Provide the [X, Y] coordinate of the cell's center where the given text is located.  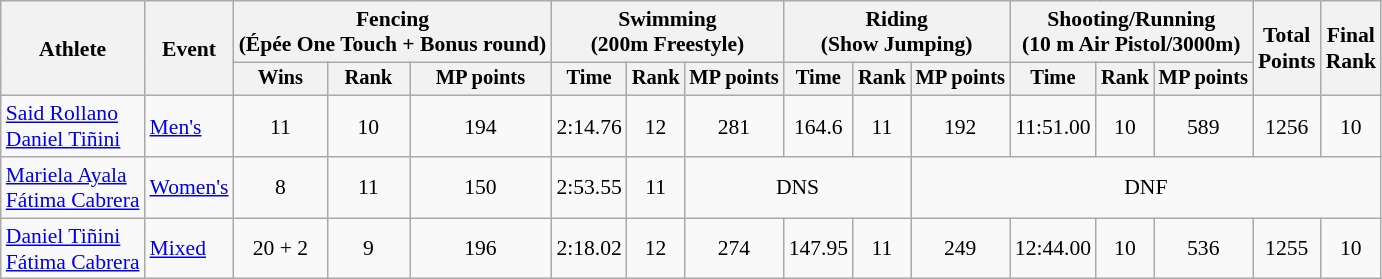
1255 [1287, 248]
Shooting/Running(10 m Air Pistol/3000m) [1132, 32]
TotalPoints [1287, 48]
12:44.00 [1053, 248]
FinalRank [1352, 48]
2:18.02 [588, 248]
1256 [1287, 126]
Wins [281, 79]
196 [481, 248]
8 [281, 188]
274 [734, 248]
Mixed [190, 248]
147.95 [818, 248]
Daniel TiñiniFátima Cabrera [73, 248]
20 + 2 [281, 248]
Men's [190, 126]
Mariela AyalaFátima Cabrera [73, 188]
Said RollanoDaniel Tiñini [73, 126]
DNF [1146, 188]
DNS [797, 188]
Fencing (Épée One Touch + Bonus round) [393, 32]
9 [368, 248]
Women's [190, 188]
164.6 [818, 126]
2:14.76 [588, 126]
249 [960, 248]
194 [481, 126]
536 [1204, 248]
Event [190, 48]
11:51.00 [1053, 126]
589 [1204, 126]
Riding (Show Jumping) [897, 32]
281 [734, 126]
Swimming (200m Freestyle) [667, 32]
Athlete [73, 48]
192 [960, 126]
2:53.55 [588, 188]
150 [481, 188]
